Pinpoint the cell where the given text exists, returning its (x, y) midpoint coordinate. 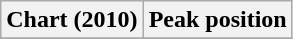
Chart (2010) (72, 20)
Peak position (218, 20)
